Locate the cell with the specified text and output its [X, Y] center coordinate. 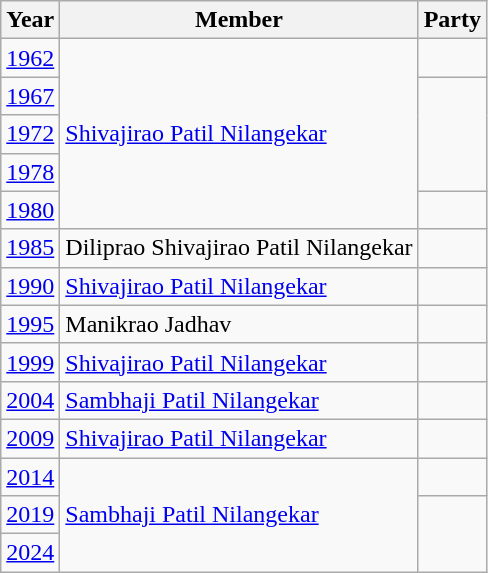
2019 [30, 515]
1995 [30, 324]
1967 [30, 96]
2024 [30, 553]
Member [239, 20]
1972 [30, 134]
1980 [30, 210]
1999 [30, 362]
2014 [30, 477]
1985 [30, 248]
1978 [30, 172]
1962 [30, 58]
Manikrao Jadhav [239, 324]
1990 [30, 286]
Diliprao Shivajirao Patil Nilangekar [239, 248]
Year [30, 20]
2009 [30, 438]
Party [452, 20]
2004 [30, 400]
